Pinpoint the cell where the given text exists, returning its (X, Y) midpoint coordinate. 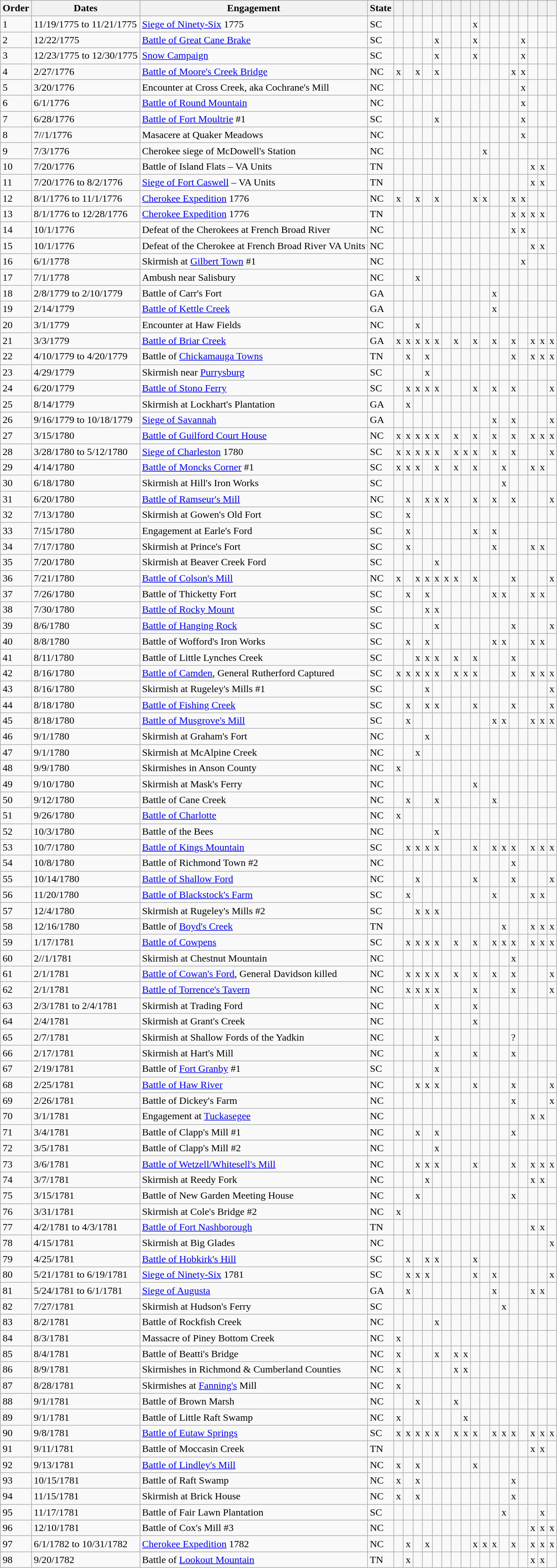
Battle of Guilford Court House (254, 435)
Battle of Colson's Mill (254, 578)
Battle of Eutaw Springs (254, 1433)
90 (16, 1433)
47 (16, 752)
Skirmishes at Fanning's Mill (254, 1385)
4/2/1781 to 4/3/1781 (86, 1227)
Battle of Chickamauga Towns (254, 356)
2/26/1781 (86, 1101)
Dates (86, 8)
Skirmish at Big Glades (254, 1243)
44 (16, 705)
8/4/1781 (86, 1354)
Battle of Thicketty Fort (254, 594)
88 (16, 1401)
Skirmish at Mask's Ferry (254, 784)
Engagement at Earle's Ford (254, 531)
9/26/1780 (86, 816)
5 (16, 87)
8/1/1776 to 11/1/1776 (86, 198)
Skirmish at Hudson's Ferry (254, 1306)
3/15/1781 (86, 1195)
Skirmish at Rugeley's Mills #2 (254, 910)
5/24/1781 to 6/1/1781 (86, 1291)
7/3/1776 (86, 151)
Ambush near Salisbury (254, 277)
72 (16, 1148)
61 (16, 974)
8 (16, 135)
45 (16, 721)
2/4/1781 (86, 1021)
59 (16, 942)
12/23/1775 to 12/30/1775 (86, 56)
7/20/1776 (86, 166)
84 (16, 1338)
3/3/1779 (86, 341)
Skirmishes in Richmond & Cumberland Counties (254, 1370)
Siege of Ninety-Six 1775 (254, 24)
Skirmish at Trading Ford (254, 1006)
23 (16, 372)
11/20/1780 (86, 895)
51 (16, 816)
25 (16, 404)
62 (16, 990)
80 (16, 1275)
Battle of Kettle Creek (254, 309)
14 (16, 230)
46 (16, 737)
79 (16, 1259)
Siege of Savannah (254, 420)
87 (16, 1385)
10/3/1780 (86, 831)
5/21/1781 to 6/19/1781 (86, 1275)
2 (16, 40)
Skirmish at McAlpine Creek (254, 752)
30 (16, 483)
Skirmish at Reedy Fork (254, 1180)
2/14/1779 (86, 309)
3/31/1781 (86, 1212)
12 (16, 198)
26 (16, 420)
Battle of Cox's Mill #3 (254, 1528)
9/11/1781 (86, 1449)
7/20/1776 to 8/2/1776 (86, 182)
Battle of Wetzell/Whitesell's Mill (254, 1164)
9/9/1780 (86, 768)
Skirmish at Rugeley's Mills #1 (254, 689)
4/29/1779 (86, 372)
81 (16, 1291)
11/19/1775 to 11/21/1775 (86, 24)
86 (16, 1370)
2/27/1776 (86, 72)
48 (16, 768)
Skirmish at Hill's Iron Works (254, 483)
8/8/1780 (86, 641)
12/10/1781 (86, 1528)
Skirmish near Purrysburg (254, 372)
Battle of Hanging Rock (254, 626)
65 (16, 1037)
69 (16, 1101)
12/22/1775 (86, 40)
17 (16, 277)
3/28/1780 to 5/12/1780 (86, 451)
Battle of Clapp's Mill #2 (254, 1148)
94 (16, 1496)
76 (16, 1212)
7/15/1780 (86, 531)
Battle of Briar Creek (254, 341)
7/21/1780 (86, 578)
Skirmish at Gowen's Old Fort (254, 515)
7//1/1776 (86, 135)
3/5/1781 (86, 1148)
Skirmish at Lockhart's Plantation (254, 404)
2/25/1781 (86, 1085)
53 (16, 847)
6/20/1780 (86, 499)
Battle of Brown Marsh (254, 1401)
9/16/1779 to 10/18/1779 (86, 420)
Battle of Richmond Town #2 (254, 863)
77 (16, 1227)
Battle of Wofford's Iron Works (254, 641)
Siege of Ninety-Six 1781 (254, 1275)
8/6/1780 (86, 626)
Battle of Lindley's Mill (254, 1464)
Battle of Rocky Mount (254, 610)
Battle of Fort Nashborough (254, 1227)
Massacre of Piney Bottom Creek (254, 1338)
4/15/1781 (86, 1243)
40 (16, 641)
67 (16, 1069)
Order (16, 8)
92 (16, 1464)
78 (16, 1243)
3/1/1779 (86, 325)
Battle of Carr's Fort (254, 293)
3/20/1776 (86, 87)
Siege of Augusta (254, 1291)
55 (16, 879)
Engagement at Tuckasegee (254, 1116)
Battle of Ramseur's Mill (254, 499)
52 (16, 831)
3/6/1781 (86, 1164)
29 (16, 467)
8/14/1779 (86, 404)
35 (16, 562)
Skirmish at Beaver Creek Ford (254, 562)
27 (16, 435)
1/17/1781 (86, 942)
Battle of Raft Swamp (254, 1481)
3 (16, 56)
31 (16, 499)
8/3/1781 (86, 1338)
8/1/1776 to 12/28/1776 (86, 214)
95 (16, 1512)
6/18/1780 (86, 483)
Battle of Torrence's Tavern (254, 990)
91 (16, 1449)
Battle of Stono Ferry (254, 388)
38 (16, 610)
2/8/1779 to 2/10/1779 (86, 293)
Battle of Little Lynches Creek (254, 657)
3/7/1781 (86, 1180)
93 (16, 1481)
2/7/1781 (86, 1037)
89 (16, 1417)
15 (16, 246)
85 (16, 1354)
7/30/1780 (86, 610)
7/20/1780 (86, 562)
Skirmish at Cole's Bridge #2 (254, 1212)
Battle of Great Cane Brake (254, 40)
43 (16, 689)
4 (16, 72)
7/1/1778 (86, 277)
54 (16, 863)
9 (16, 151)
Siege of Fort Caswell – VA Units (254, 182)
7 (16, 119)
19 (16, 309)
41 (16, 657)
66 (16, 1053)
10/15/1781 (86, 1481)
10/14/1780 (86, 879)
75 (16, 1195)
4/25/1781 (86, 1259)
Defeat of the Cherokees at French Broad River (254, 230)
2/19/1781 (86, 1069)
Battle of Clapp's Mill #1 (254, 1132)
7/26/1780 (86, 594)
1 (16, 24)
Battle of Fort Moultrie #1 (254, 119)
39 (16, 626)
32 (16, 515)
2/17/1781 (86, 1053)
6/1/1776 (86, 103)
Battle of Kings Mountain (254, 847)
Battle of Cowan's Ford, General Davidson killed (254, 974)
57 (16, 910)
21 (16, 341)
70 (16, 1116)
Battle of Fair Lawn Plantation (254, 1512)
6/1/1782 to 10/31/1782 (86, 1544)
68 (16, 1085)
36 (16, 578)
Battle of Camden, General Rutherford Captured (254, 673)
Encounter at Haw Fields (254, 325)
50 (16, 800)
56 (16, 895)
Skirmish at Graham's Fort (254, 737)
Skirmish at Chestnut Mountain (254, 958)
28 (16, 451)
Engagement (254, 8)
9/10/1780 (86, 784)
3/15/1780 (86, 435)
Skirmish at Brick House (254, 1496)
Defeat of the Cherokee at French Broad River VA Units (254, 246)
Battle of Moncks Corner #1 (254, 467)
Skirmish at Hart's Mill (254, 1053)
7/27/1781 (86, 1306)
8/28/1781 (86, 1385)
7/17/1780 (86, 547)
? (514, 1037)
34 (16, 547)
12/16/1780 (86, 926)
96 (16, 1528)
2//1/1781 (86, 958)
97 (16, 1544)
Battle of Dickey's Farm (254, 1101)
Battle of Lookout Mountain (254, 1560)
Skirmish at Grant's Creek (254, 1021)
Battle of Cane Creek (254, 800)
9/8/1781 (86, 1433)
Skirmish at Gilbert Town #1 (254, 262)
Battle of Cowpens (254, 942)
18 (16, 293)
24 (16, 388)
Battle of Fishing Creek (254, 705)
2/3/1781 to 2/4/1781 (86, 1006)
Battle of Musgrove's Mill (254, 721)
Battle of Haw River (254, 1085)
Battle of Beatti's Bridge (254, 1354)
Battle of New Garden Meeting House (254, 1195)
49 (16, 784)
Battle of Moccasin Creek (254, 1449)
Battle of Moore's Creek Bridge (254, 72)
11 (16, 182)
73 (16, 1164)
98 (16, 1560)
Battle of Charlotte (254, 816)
Battle of Little Raft Swamp (254, 1417)
6/1/1778 (86, 262)
4/10/1779 to 4/20/1779 (86, 356)
Battle of Shallow Ford (254, 879)
7/13/1780 (86, 515)
74 (16, 1180)
Masacere at Quaker Meadows (254, 135)
10/7/1780 (86, 847)
3/1/1781 (86, 1116)
63 (16, 1006)
8/9/1781 (86, 1370)
64 (16, 1021)
42 (16, 673)
71 (16, 1132)
Battle of Boyd's Creek (254, 926)
9/12/1780 (86, 800)
Skirmish at Shallow Fords of the Yadkin (254, 1037)
9/13/1781 (86, 1464)
20 (16, 325)
33 (16, 531)
Snow Campaign (254, 56)
Battle of Round Mountain (254, 103)
Battle of Fort Granby #1 (254, 1069)
6/28/1776 (86, 119)
Siege of Charleston 1780 (254, 451)
Battle of Blackstock's Farm (254, 895)
Skirmishes in Anson County (254, 768)
16 (16, 262)
9/20/1782 (86, 1560)
8/11/1780 (86, 657)
Skirmish at Prince's Fort (254, 547)
22 (16, 356)
6/20/1779 (86, 388)
10 (16, 166)
6 (16, 103)
4/14/1780 (86, 467)
83 (16, 1322)
13 (16, 214)
Cherokee siege of McDowell's Station (254, 151)
60 (16, 958)
37 (16, 594)
11/17/1781 (86, 1512)
3/4/1781 (86, 1132)
58 (16, 926)
State (381, 8)
Battle of the Bees (254, 831)
Battle of Rockfish Creek (254, 1322)
Encounter at Cross Creek, aka Cochrane's Mill (254, 87)
Battle of Island Flats – VA Units (254, 166)
10/8/1780 (86, 863)
Cherokee Expedition 1782 (254, 1544)
8/2/1781 (86, 1322)
11/15/1781 (86, 1496)
82 (16, 1306)
Battle of Hobkirk's Hill (254, 1259)
12/4/1780 (86, 910)
